Scan for the cell matching the given text and deliver its [X, Y] coordinate at center. 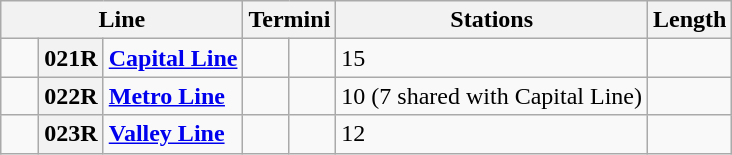
022R [71, 96]
12 [492, 134]
023R [71, 134]
15 [492, 58]
Line [122, 20]
Length [689, 20]
Termini [290, 20]
10 (7 shared with Capital Line) [492, 96]
021R [71, 58]
Capital Line [173, 58]
Metro Line [173, 96]
Stations [492, 20]
Valley Line [173, 134]
